Return [X, Y] of the center of cell containing provided text 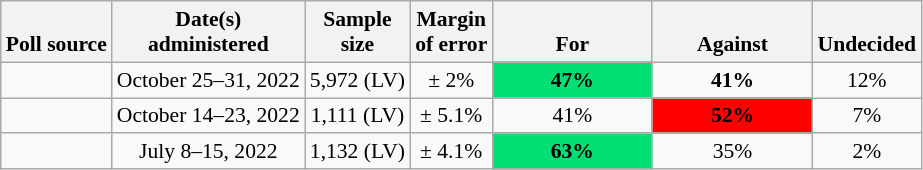
52% [732, 116]
Undecided [867, 32]
October 25–31, 2022 [208, 80]
± 5.1% [451, 116]
Poll source [56, 32]
± 4.1% [451, 152]
1,132 (LV) [358, 152]
12% [867, 80]
For [572, 32]
± 2% [451, 80]
Samplesize [358, 32]
47% [572, 80]
July 8–15, 2022 [208, 152]
1,111 (LV) [358, 116]
35% [732, 152]
5,972 (LV) [358, 80]
Date(s)administered [208, 32]
7% [867, 116]
63% [572, 152]
Against [732, 32]
Marginof error [451, 32]
2% [867, 152]
October 14–23, 2022 [208, 116]
